Output the (x, y) coordinate of the center of the cell containing the given text.  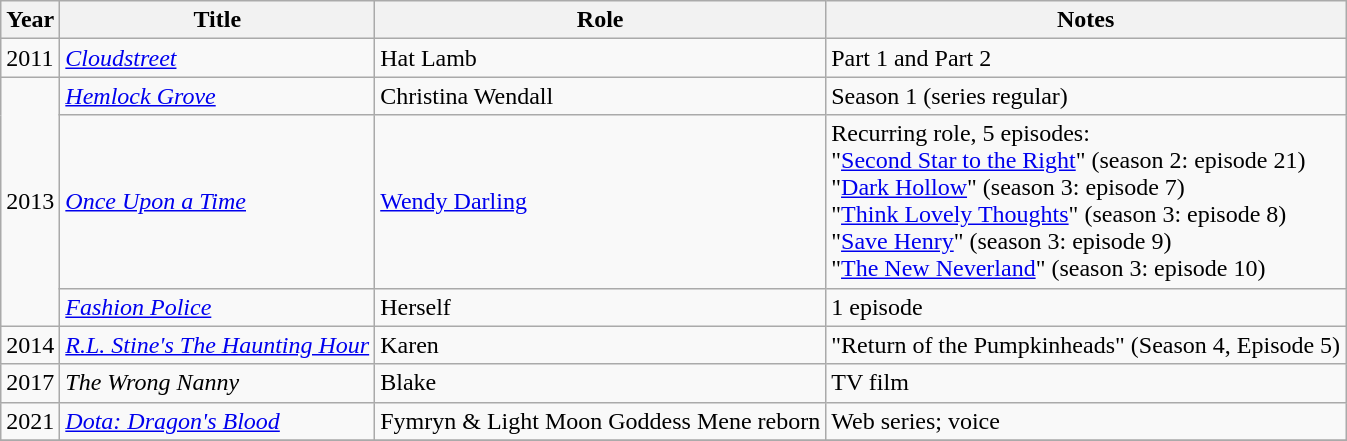
Role (600, 20)
2014 (30, 345)
Season 1 (series regular) (1086, 96)
Web series; voice (1086, 421)
Cloudstreet (218, 58)
Notes (1086, 20)
Part 1 and Part 2 (1086, 58)
Once Upon a Time (218, 202)
2021 (30, 421)
Hemlock Grove (218, 96)
2017 (30, 383)
Year (30, 20)
2013 (30, 202)
The Wrong Nanny (218, 383)
Christina Wendall (600, 96)
1 episode (1086, 307)
Fashion Police (218, 307)
TV film (1086, 383)
R.L. Stine's The Haunting Hour (218, 345)
Hat Lamb (600, 58)
Fymryn & Light Moon Goddess Mene reborn (600, 421)
Dota: Dragon's Blood (218, 421)
Karen (600, 345)
Herself (600, 307)
Title (218, 20)
Blake (600, 383)
2011 (30, 58)
Wendy Darling (600, 202)
"Return of the Pumpkinheads" (Season 4, Episode 5) (1086, 345)
